Find where the given text appears and provide that cell's center as [X, Y] coordinate. 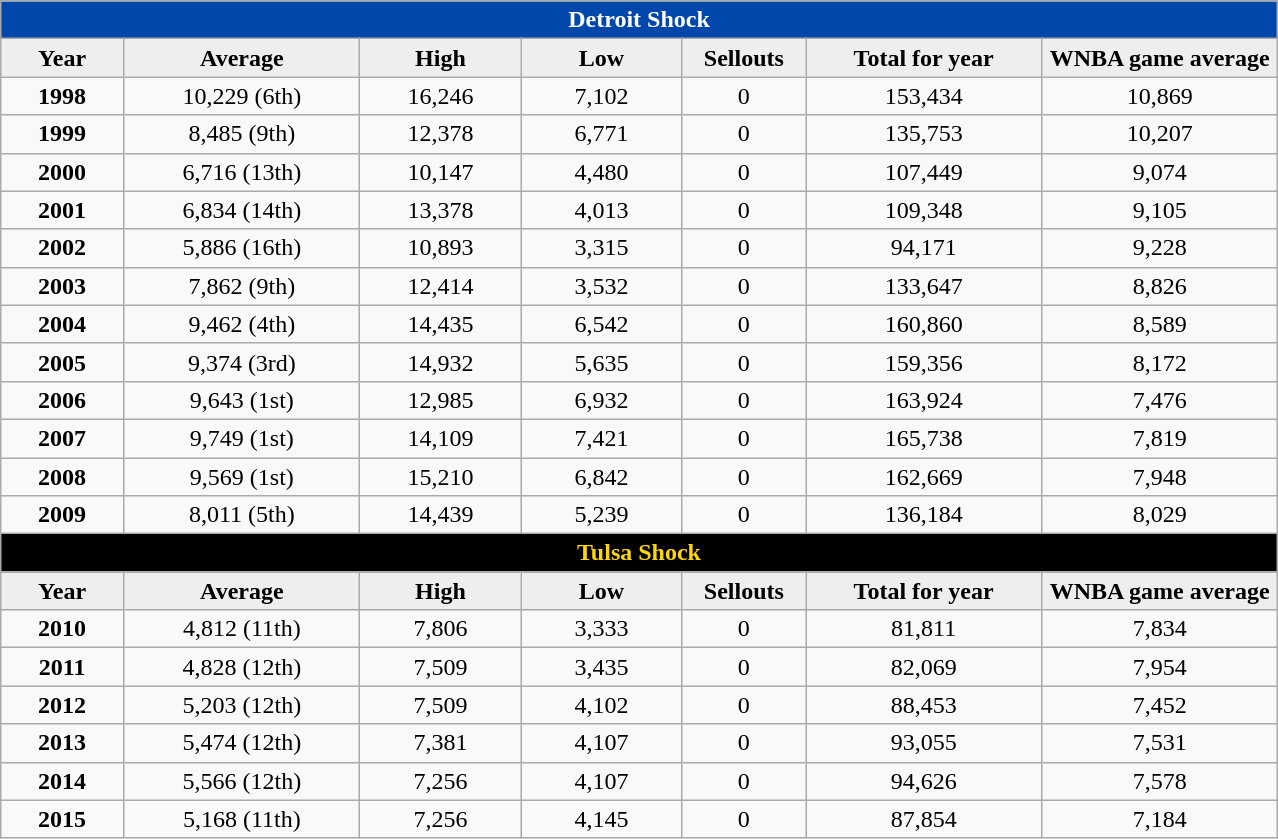
4,480 [602, 172]
Detroit Shock [638, 20]
9,374 (3rd) [242, 362]
93,055 [924, 743]
3,532 [602, 286]
3,315 [602, 248]
7,476 [1160, 400]
9,228 [1160, 248]
2014 [62, 781]
136,184 [924, 515]
9,569 (1st) [242, 477]
4,828 (12th) [242, 667]
1998 [62, 96]
12,378 [440, 134]
8,485 (9th) [242, 134]
9,749 (1st) [242, 438]
5,168 (11th) [242, 819]
10,229 (6th) [242, 96]
4,812 (11th) [242, 629]
165,738 [924, 438]
2006 [62, 400]
2007 [62, 438]
2000 [62, 172]
135,753 [924, 134]
6,834 (14th) [242, 210]
109,348 [924, 210]
9,643 (1st) [242, 400]
10,207 [1160, 134]
15,210 [440, 477]
9,462 (4th) [242, 324]
1999 [62, 134]
5,474 (12th) [242, 743]
87,854 [924, 819]
160,860 [924, 324]
153,434 [924, 96]
7,954 [1160, 667]
94,171 [924, 248]
8,589 [1160, 324]
4,102 [602, 705]
5,886 (16th) [242, 248]
13,378 [440, 210]
163,924 [924, 400]
94,626 [924, 781]
162,669 [924, 477]
7,948 [1160, 477]
5,239 [602, 515]
4,145 [602, 819]
7,862 (9th) [242, 286]
6,842 [602, 477]
2013 [62, 743]
5,566 (12th) [242, 781]
3,435 [602, 667]
6,771 [602, 134]
7,834 [1160, 629]
Tulsa Shock [638, 553]
14,439 [440, 515]
6,542 [602, 324]
7,531 [1160, 743]
2009 [62, 515]
7,578 [1160, 781]
7,819 [1160, 438]
14,435 [440, 324]
2002 [62, 248]
2011 [62, 667]
9,074 [1160, 172]
2008 [62, 477]
2005 [62, 362]
10,893 [440, 248]
6,932 [602, 400]
12,414 [440, 286]
3,333 [602, 629]
7,102 [602, 96]
7,452 [1160, 705]
133,647 [924, 286]
4,013 [602, 210]
8,011 (5th) [242, 515]
159,356 [924, 362]
7,184 [1160, 819]
2004 [62, 324]
8,826 [1160, 286]
12,985 [440, 400]
88,453 [924, 705]
107,449 [924, 172]
2001 [62, 210]
8,029 [1160, 515]
14,109 [440, 438]
14,932 [440, 362]
10,147 [440, 172]
7,806 [440, 629]
8,172 [1160, 362]
2015 [62, 819]
5,635 [602, 362]
2012 [62, 705]
10,869 [1160, 96]
82,069 [924, 667]
2003 [62, 286]
6,716 (13th) [242, 172]
7,421 [602, 438]
81,811 [924, 629]
2010 [62, 629]
16,246 [440, 96]
7,381 [440, 743]
5,203 (12th) [242, 705]
9,105 [1160, 210]
